Extract the [x, y] coordinate from the center of the cell holding the provided text.  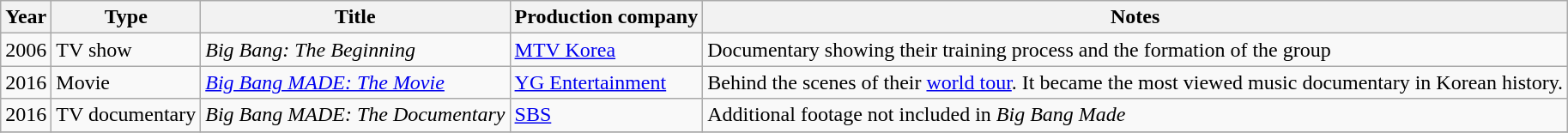
Movie [126, 82]
Additional footage not included in Big Bang Made [1135, 115]
Documentary showing their training process and the formation of the group [1135, 50]
Big Bang: The Beginning [355, 50]
TV documentary [126, 115]
Big Bang MADE: The Documentary [355, 115]
Title [355, 17]
YG Entertainment [606, 82]
Notes [1135, 17]
SBS [606, 115]
Type [126, 17]
MTV Korea [606, 50]
Year [26, 17]
2006 [26, 50]
Behind the scenes of their world tour. It became the most viewed music documentary in Korean history. [1135, 82]
TV show [126, 50]
Production company [606, 17]
Big Bang MADE: The Movie [355, 82]
